From the cell containing the given text, extract its center point as (x, y) coordinate. 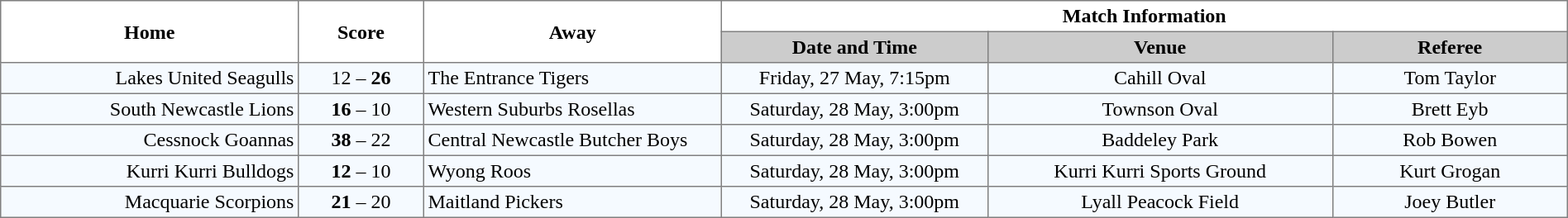
Brett Eyb (1450, 109)
Kurt Grogan (1450, 171)
16 – 10 (361, 109)
Central Newcastle Butcher Boys (572, 140)
South Newcastle Lions (150, 109)
Match Information (1145, 17)
Score (361, 31)
Lakes United Seagulls (150, 78)
Referee (1450, 47)
Western Suburbs Rosellas (572, 109)
12 – 26 (361, 78)
Kurri Kurri Sports Ground (1159, 171)
21 – 20 (361, 202)
Lyall Peacock Field (1159, 202)
Townson Oval (1159, 109)
Tom Taylor (1450, 78)
Cahill Oval (1159, 78)
Macquarie Scorpions (150, 202)
Wyong Roos (572, 171)
Cessnock Goannas (150, 140)
Baddeley Park (1159, 140)
38 – 22 (361, 140)
Rob Bowen (1450, 140)
Home (150, 31)
Kurri Kurri Bulldogs (150, 171)
12 – 10 (361, 171)
Joey Butler (1450, 202)
The Entrance Tigers (572, 78)
Maitland Pickers (572, 202)
Away (572, 31)
Venue (1159, 47)
Date and Time (854, 47)
Friday, 27 May, 7:15pm (854, 78)
